Detect which cell encompasses the target text, then output its (x, y) center coordinate. 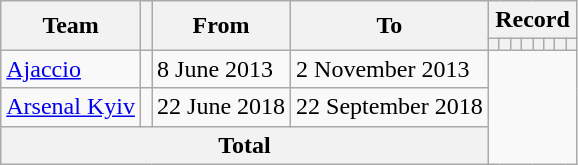
Record (532, 20)
To (390, 26)
Arsenal Kyiv (71, 107)
Team (71, 26)
2 November 2013 (390, 69)
22 June 2018 (222, 107)
Ajaccio (71, 69)
22 September 2018 (390, 107)
Total (245, 145)
From (222, 26)
8 June 2013 (222, 69)
